Determine the (X, Y) coordinate at the center of the cell enclosing the given text.  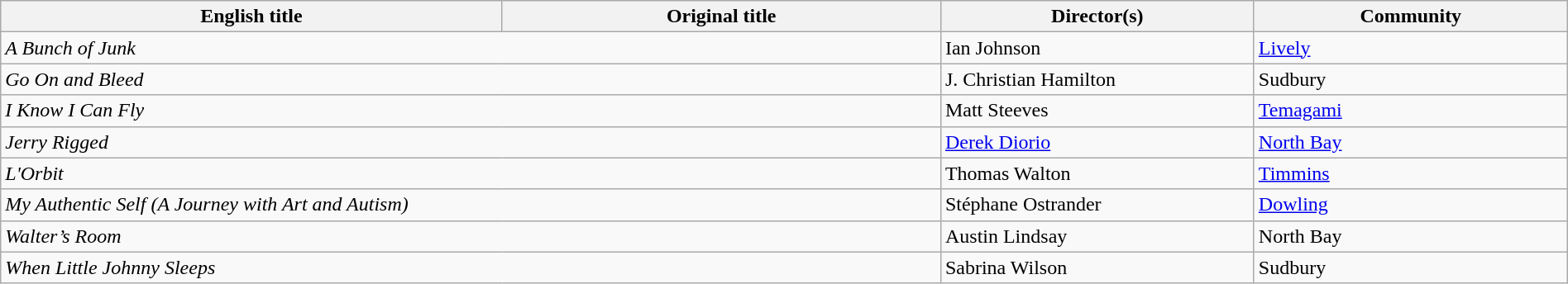
Lively (1411, 48)
Ian Johnson (1097, 48)
Austin Lindsay (1097, 236)
My Authentic Self (A Journey with Art and Autism) (471, 205)
A Bunch of Junk (471, 48)
Sabrina Wilson (1097, 267)
Original title (721, 17)
Community (1411, 17)
Stéphane Ostrander (1097, 205)
English title (251, 17)
Matt Steeves (1097, 111)
L'Orbit (471, 173)
Dowling (1411, 205)
Timmins (1411, 173)
I Know I Can Fly (471, 111)
Director(s) (1097, 17)
J. Christian Hamilton (1097, 79)
Walter’s Room (471, 236)
Temagami (1411, 111)
Thomas Walton (1097, 173)
When Little Johnny Sleeps (471, 267)
Jerry Rigged (471, 142)
Go On and Bleed (471, 79)
Derek Diorio (1097, 142)
